Pinpoint the cell where the given text exists, returning its (x, y) midpoint coordinate. 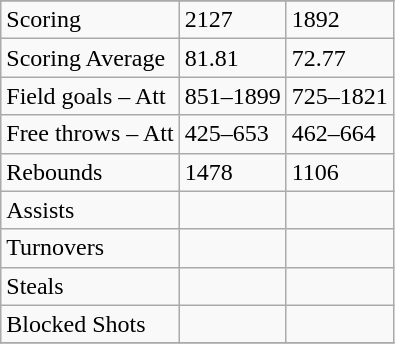
Assists (90, 210)
72.77 (340, 58)
462–664 (340, 134)
1892 (340, 20)
Rebounds (90, 172)
425–653 (232, 134)
725–1821 (340, 96)
Scoring (90, 20)
851–1899 (232, 96)
1106 (340, 172)
Turnovers (90, 248)
Blocked Shots (90, 324)
Scoring Average (90, 58)
1478 (232, 172)
Steals (90, 286)
2127 (232, 20)
Free throws – Att (90, 134)
81.81 (232, 58)
Field goals – Att (90, 96)
